Detect which cell encompasses the target text, then output its [X, Y] center coordinate. 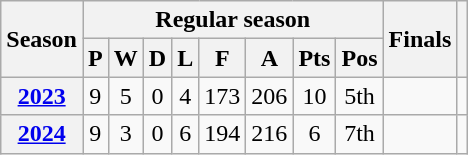
216 [270, 134]
Pts [314, 58]
206 [270, 96]
Regular season [232, 20]
F [222, 58]
L [186, 58]
2023 [42, 96]
W [126, 58]
2024 [42, 134]
Finals [420, 39]
173 [222, 96]
4 [186, 96]
P [95, 58]
10 [314, 96]
5th [360, 96]
194 [222, 134]
3 [126, 134]
Season [42, 39]
D [157, 58]
Pos [360, 58]
A [270, 58]
5 [126, 96]
7th [360, 134]
